Detect which cell encompasses the target text, then output its (x, y) center coordinate. 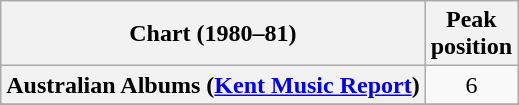
Chart (1980–81) (213, 34)
Australian Albums (Kent Music Report) (213, 85)
Peak position (471, 34)
6 (471, 85)
